Pinpoint the cell where the given text exists, returning its (x, y) midpoint coordinate. 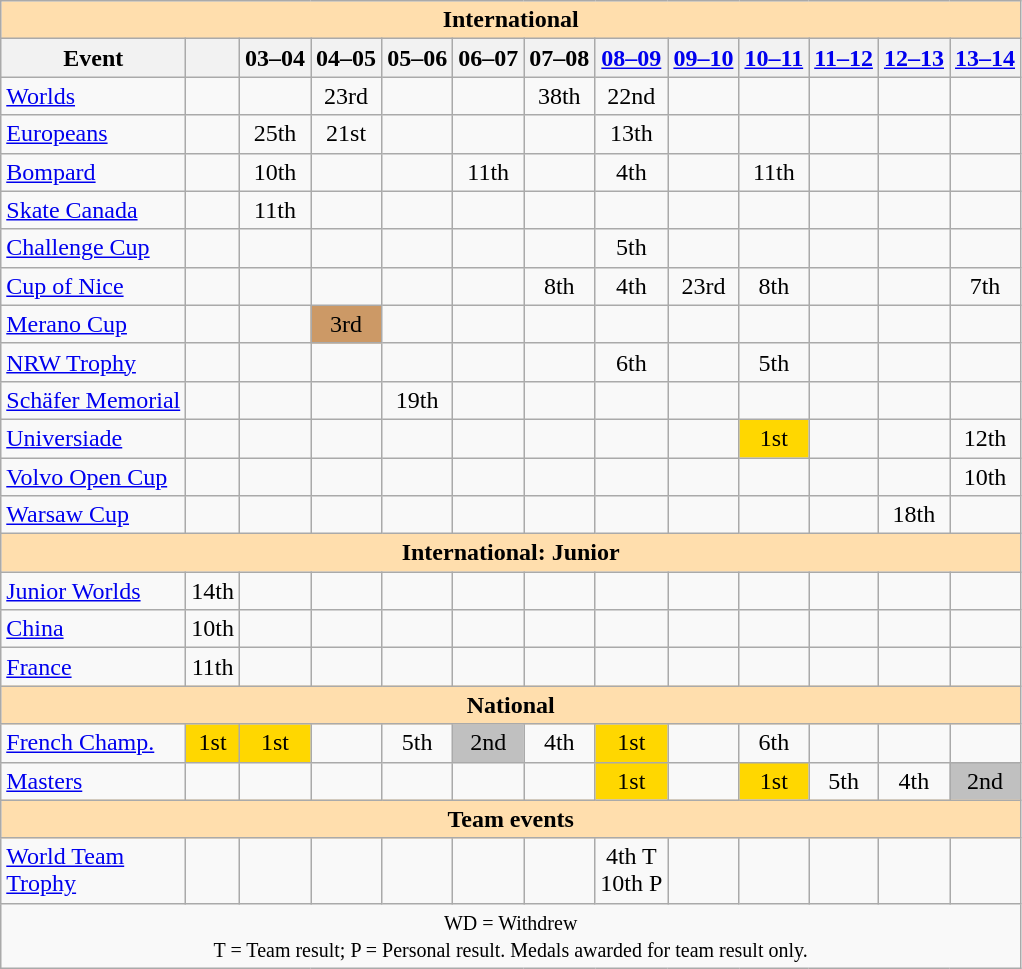
Team events (511, 819)
05–06 (418, 58)
12th (986, 438)
Merano Cup (94, 324)
Europeans (94, 134)
International: Junior (511, 553)
04–05 (346, 58)
NRW Trophy (94, 362)
Universiade (94, 438)
25th (274, 134)
Bompard (94, 172)
Schäfer Memorial (94, 400)
18th (914, 515)
Worlds (94, 96)
Skate Canada (94, 210)
Masters (94, 781)
13–14 (986, 58)
Event (94, 58)
Challenge Cup (94, 248)
China (94, 629)
11–12 (844, 58)
14th (213, 591)
France (94, 667)
10–11 (774, 58)
19th (418, 400)
06–07 (488, 58)
09–10 (704, 58)
38th (560, 96)
WD = Withdrew T = Team result; P = Personal result. Medals awarded for team result only. (511, 936)
07–08 (560, 58)
08–09 (632, 58)
Junior Worlds (94, 591)
22nd (632, 96)
Volvo Open Cup (94, 477)
3rd (346, 324)
7th (986, 286)
4th T 10th P (632, 870)
Warsaw Cup (94, 515)
12–13 (914, 58)
13th (632, 134)
03–04 (274, 58)
International (511, 20)
21st (346, 134)
National (511, 705)
Cup of Nice (94, 286)
World TeamTrophy (94, 870)
French Champ. (94, 743)
